From the cell containing the given text, extract its center point as [X, Y] coordinate. 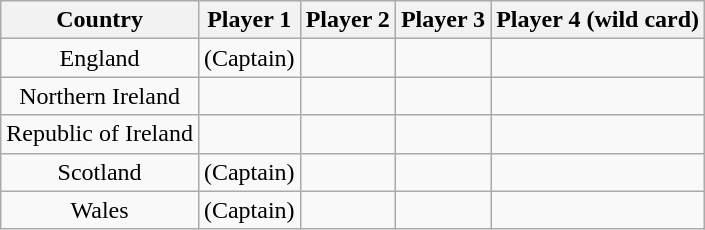
Player 4 (wild card) [598, 20]
Wales [100, 210]
Player 2 [348, 20]
Player 3 [442, 20]
England [100, 58]
Scotland [100, 172]
Country [100, 20]
Republic of Ireland [100, 134]
Player 1 [249, 20]
Northern Ireland [100, 96]
